Locate the cell with the specified text and output its (X, Y) center coordinate. 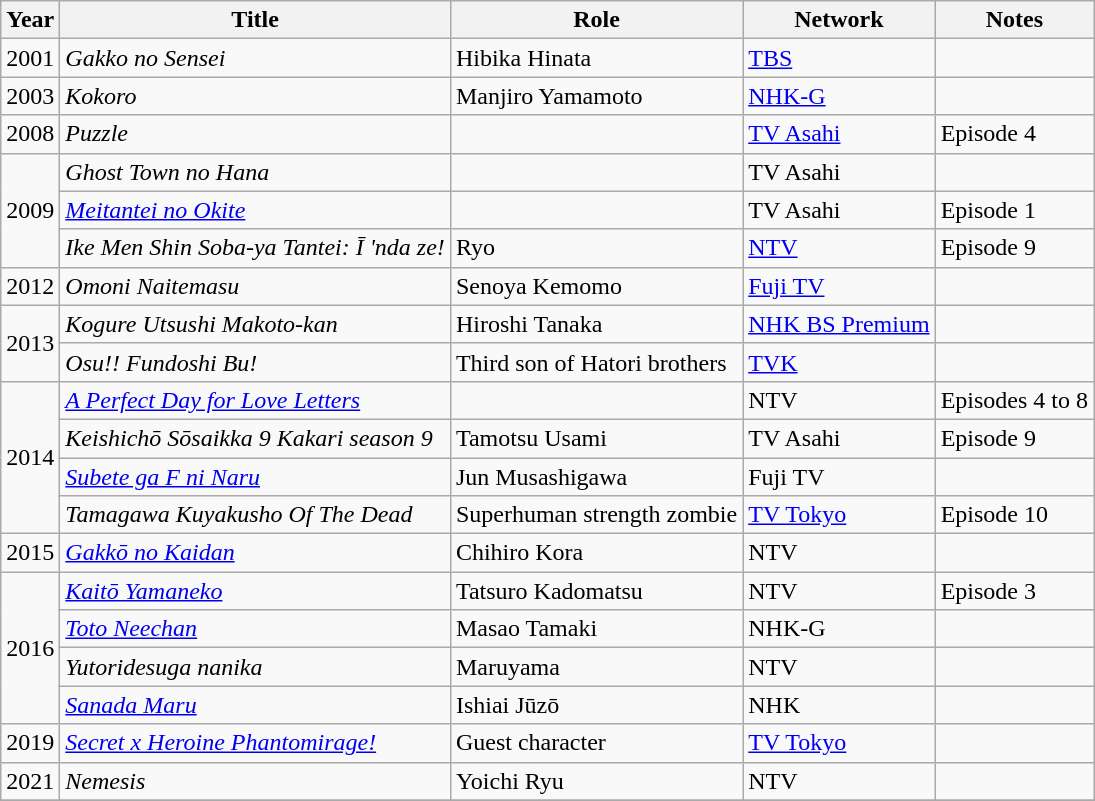
Tamotsu Usami (596, 438)
Ike Men Shin Soba-ya Tantei: Ī 'nda ze! (256, 248)
2003 (30, 96)
2008 (30, 134)
Episode 4 (1014, 134)
Jun Musashigawa (596, 477)
Keishichō Sōsaikka 9 Kakari season 9 (256, 438)
Meitantei no Okite (256, 210)
Ghost Town no Hana (256, 172)
Maruyama (596, 667)
A Perfect Day for Love Letters (256, 400)
Third son of Hatori brothers (596, 362)
2001 (30, 58)
Gakko no Sensei (256, 58)
Ishiai Jūzō (596, 705)
Senoya Kemomo (596, 286)
Tamagawa Kuyakusho Of The Dead (256, 515)
Sanada Maru (256, 705)
Toto Neechan (256, 629)
TVK (839, 362)
Kaitō Yamaneko (256, 591)
Episode 3 (1014, 591)
Chihiro Kora (596, 553)
Notes (1014, 20)
Nemesis (256, 781)
Kogure Utsushi Makoto-kan (256, 324)
Episode 1 (1014, 210)
Masao Tamaki (596, 629)
Yutoridesuga nanika (256, 667)
Title (256, 20)
Gakkō no Kaidan (256, 553)
NHK (839, 705)
Year (30, 20)
Ryo (596, 248)
2015 (30, 553)
Hiroshi Tanaka (596, 324)
Hibika Hinata (596, 58)
Yoichi Ryu (596, 781)
2012 (30, 286)
2016 (30, 648)
Network (839, 20)
TBS (839, 58)
Omoni Naitemasu (256, 286)
Osu!! Fundoshi Bu! (256, 362)
Subete ga F ni Naru (256, 477)
2019 (30, 743)
Episode 10 (1014, 515)
Kokoro (256, 96)
2021 (30, 781)
2009 (30, 210)
Puzzle (256, 134)
2014 (30, 457)
Manjiro Yamamoto (596, 96)
Role (596, 20)
2013 (30, 343)
Secret x Heroine Phantomirage! (256, 743)
Superhuman strength zombie (596, 515)
Guest character (596, 743)
NHK BS Premium (839, 324)
Episodes 4 to 8 (1014, 400)
Tatsuro Kadomatsu (596, 591)
